Return (x, y) of the center of cell containing provided text 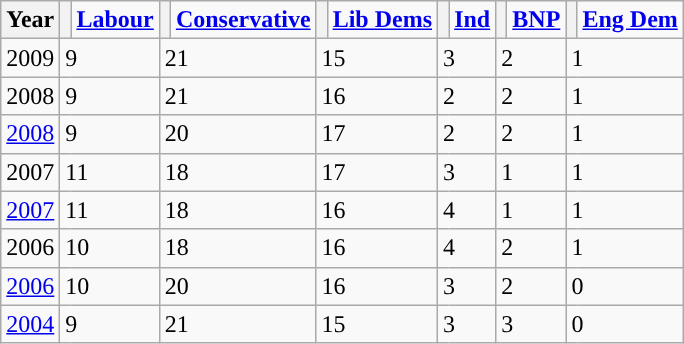
Conservative (243, 20)
Lib Dems (382, 20)
BNP (536, 20)
2004 (30, 324)
Year (30, 20)
Ind (472, 20)
Labour (115, 20)
2009 (30, 58)
Eng Dem (630, 20)
